Detect which cell encompasses the target text, then output its (x, y) center coordinate. 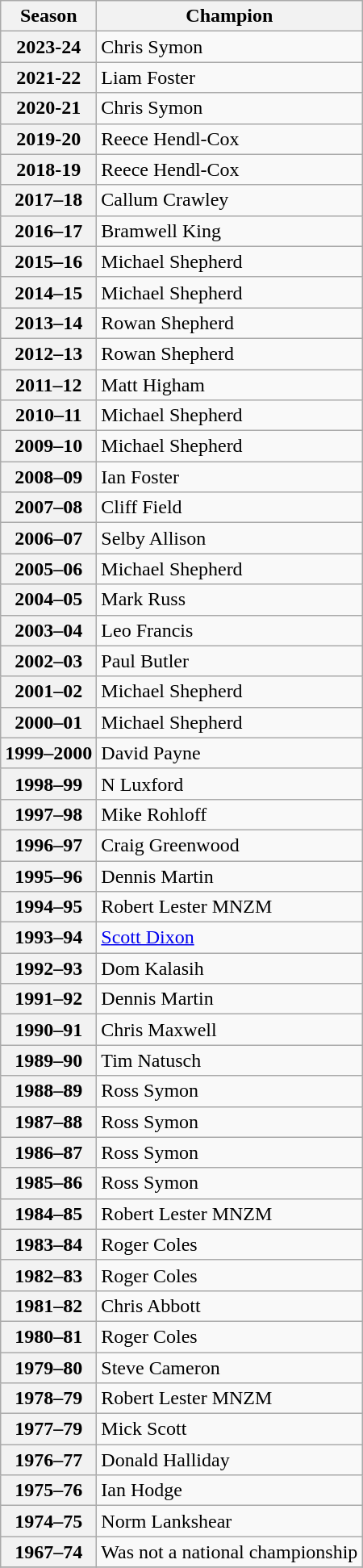
2006–07 (48, 538)
2014–15 (48, 292)
1991–92 (48, 999)
1981–82 (48, 1306)
1983–84 (48, 1244)
Cliff Field (229, 508)
1993–94 (48, 938)
Liam Foster (229, 77)
Mick Scott (229, 1429)
2004–05 (48, 600)
2001–02 (48, 692)
2020-21 (48, 108)
1982–83 (48, 1275)
2007–08 (48, 508)
1978–79 (48, 1399)
1984–85 (48, 1214)
2005–06 (48, 569)
1977–79 (48, 1429)
Craig Greenwood (229, 845)
2000–01 (48, 722)
Season (48, 16)
2021-22 (48, 77)
1995–96 (48, 876)
Matt Higham (229, 385)
1989–90 (48, 1060)
1974–75 (48, 1521)
Mike Rohloff (229, 814)
Ian Foster (229, 477)
1990–91 (48, 1030)
Paul Butler (229, 661)
Mark Russ (229, 600)
1979–80 (48, 1368)
1988–89 (48, 1091)
2013–14 (48, 323)
Selby Allison (229, 538)
1999–2000 (48, 753)
1985–86 (48, 1183)
2012–13 (48, 353)
1980–81 (48, 1336)
1992–93 (48, 968)
N Luxford (229, 784)
Chris Maxwell (229, 1030)
1986–87 (48, 1152)
Norm Lankshear (229, 1521)
Callum Crawley (229, 200)
2008–09 (48, 477)
2019-20 (48, 139)
2002–03 (48, 661)
1997–98 (48, 814)
2010–11 (48, 416)
Leo Francis (229, 630)
2003–04 (48, 630)
Steve Cameron (229, 1368)
1998–99 (48, 784)
1976–77 (48, 1460)
Was not a national championship (229, 1552)
2023-24 (48, 47)
2017–18 (48, 200)
1996–97 (48, 845)
Dom Kalasih (229, 968)
Champion (229, 16)
1975–76 (48, 1491)
2018-19 (48, 169)
David Payne (229, 753)
2016–17 (48, 231)
1967–74 (48, 1552)
Donald Halliday (229, 1460)
Tim Natusch (229, 1060)
Bramwell King (229, 231)
2011–12 (48, 385)
2009–10 (48, 446)
1987–88 (48, 1122)
Scott Dixon (229, 938)
1994–95 (48, 907)
2015–16 (48, 261)
Chris Abbott (229, 1306)
Ian Hodge (229, 1491)
